Detect which cell encompasses the target text, then output its [x, y] center coordinate. 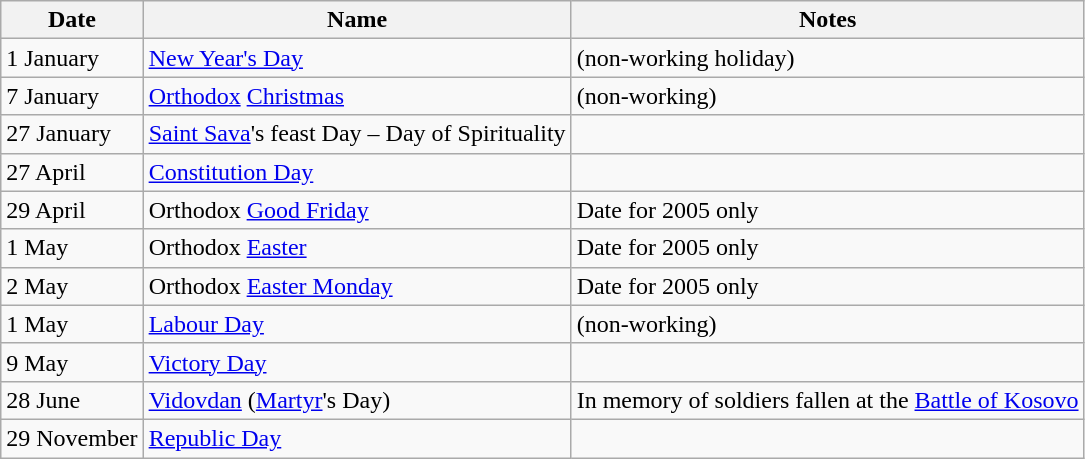
Labour Day [357, 324]
Date [72, 20]
Notes [828, 20]
Orthodox Good Friday [357, 210]
29 April [72, 210]
Orthodox Easter [357, 248]
Constitution Day [357, 172]
(non-working holiday) [828, 58]
In memory of soldiers fallen at the Battle of Kosovo [828, 400]
New Year's Day [357, 58]
1 January [72, 58]
9 May [72, 362]
27 January [72, 134]
29 November [72, 438]
Victory Day [357, 362]
Saint Sava's feast Day – Day of Spirituality [357, 134]
Vidovdan (Martyr's Day) [357, 400]
Name [357, 20]
28 June [72, 400]
2 May [72, 286]
Orthodox Easter Monday [357, 286]
Republic Day [357, 438]
7 January [72, 96]
Orthodox Christmas [357, 96]
27 April [72, 172]
